For the text-containing cell, return its midpoint in (x, y) coordinate format. 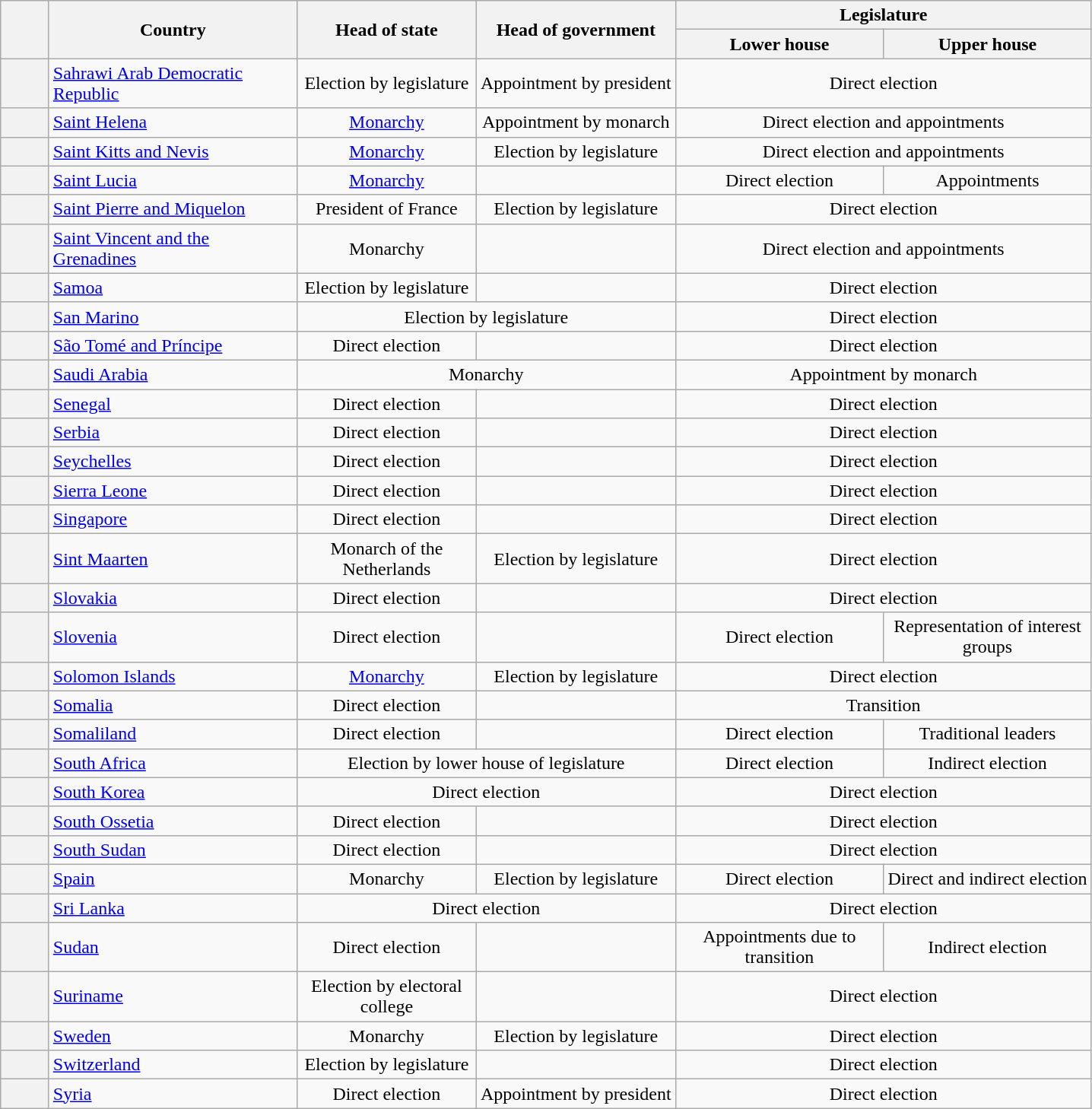
Senegal (173, 404)
South Ossetia (173, 821)
Country (173, 30)
Lower house (779, 44)
Serbia (173, 433)
Election by lower house of legislature (486, 763)
Appointments due to transition (779, 948)
Traditional leaders (988, 734)
Saint Helena (173, 122)
Representation of interest groups (988, 637)
Slovenia (173, 637)
Transition (884, 705)
Saint Vincent and the Grenadines (173, 248)
Spain (173, 879)
Saint Lucia (173, 180)
Sweden (173, 1036)
Sahrawi Arab Democratic Republic (173, 84)
Seychelles (173, 462)
Sint Maarten (173, 558)
Syria (173, 1094)
Saint Pierre and Miquelon (173, 209)
Head of state (386, 30)
Upper house (988, 44)
Legislature (884, 15)
South Sudan (173, 850)
Somalia (173, 705)
South Korea (173, 792)
Samoa (173, 288)
Election by electoral college (386, 996)
Suriname (173, 996)
Head of government (576, 30)
Somaliland (173, 734)
Switzerland (173, 1065)
Solomon Islands (173, 676)
Sri Lanka (173, 907)
Sudan (173, 948)
South Africa (173, 763)
Slovakia (173, 598)
Monarch of the Netherlands (386, 558)
Singapore (173, 520)
Direct and indirect election (988, 879)
President of France (386, 209)
Sierra Leone (173, 491)
Saint Kitts and Nevis (173, 151)
San Marino (173, 316)
Saudi Arabia (173, 374)
São Tomé and Príncipe (173, 345)
Appointments (988, 180)
